Locate the cell with the specified text and output its [x, y] center coordinate. 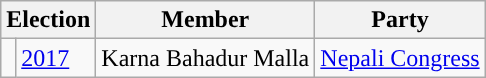
2017 [56, 58]
Member [206, 20]
Party [400, 20]
Karna Bahadur Malla [206, 58]
Nepali Congress [400, 58]
Election [48, 20]
